Capture the cell that displays the provided text and extract its (X, Y) central coordinate. 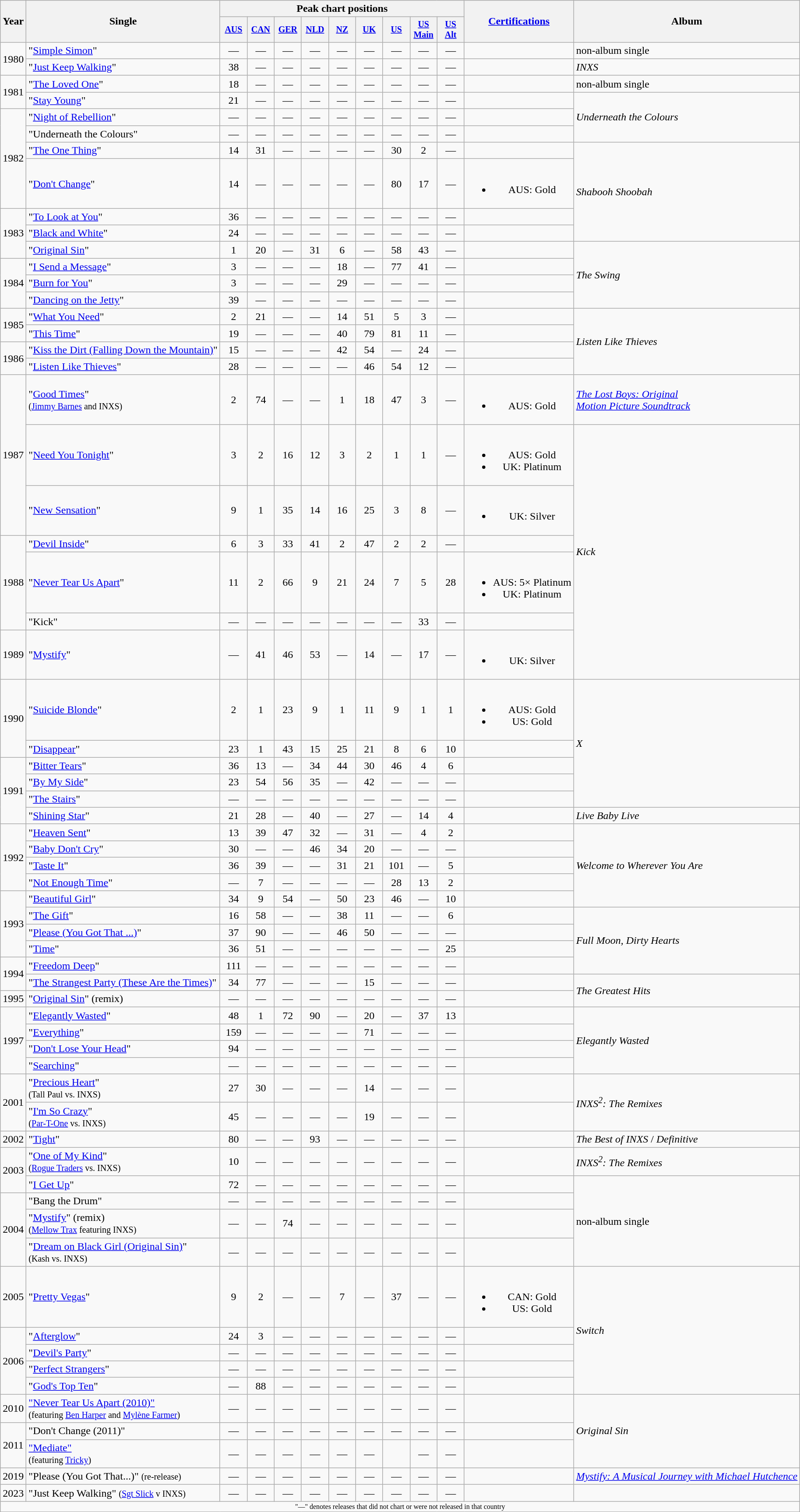
Full Moon, Dirty Hearts (687, 941)
2003 (13, 1170)
"Freedom Deep" (123, 966)
Kick (687, 552)
"Everything" (123, 1032)
Original Sin (687, 1431)
"Not Enough Time" (123, 882)
NZ (342, 30)
1987 (13, 455)
1988 (13, 583)
2004 (13, 1229)
"God's Top Ten" (123, 1386)
CAN (261, 30)
"Don't Lose Your Head" (123, 1049)
"What You Need" (123, 316)
Certifications (519, 21)
"Tight" (123, 1139)
Peak chart positions (342, 9)
Elegantly Wasted (687, 1041)
2010 (13, 1409)
1993 (13, 924)
AUS (233, 30)
"Taste It" (123, 865)
"To Look at You" (123, 217)
"Heaven Sent" (123, 832)
"One of My Kind"(Rogue Traders vs. INXS) (123, 1162)
93 (315, 1139)
"Never Tear Us Apart" (123, 583)
"The Strangest Party (These Are the Times)" (123, 982)
1990 (13, 718)
2011 (13, 1445)
"Elegantly Wasted" (123, 1016)
"Bang the Drum" (123, 1201)
"Please (You Got That...)" (re-release) (123, 1476)
"Black and White" (123, 233)
2002 (13, 1139)
159 (233, 1032)
US Main (423, 30)
AUS: 5× PlatinumUK: Platinum (519, 583)
"New Sensation" (123, 510)
"Stay Young" (123, 100)
The Lost Boys: Original Motion Picture Soundtrack (687, 399)
The Best of INXS / Definitive (687, 1139)
"—" denotes releases that did not chart or were not released in that country (400, 1506)
US (396, 30)
1992 (13, 857)
"Kick" (123, 622)
2019 (13, 1476)
"Don't Change" (123, 184)
"Searching" (123, 1065)
AUS: GoldUS: Gold (519, 710)
"Mediate"(featuring Tricky) (123, 1453)
"Dream on Black Girl (Original Sin)"(Kash vs. INXS) (123, 1252)
53 (315, 655)
66 (288, 583)
"The Loved One" (123, 84)
"I'm So Crazy"(Par-T-One vs. INXS) (123, 1116)
2001 (13, 1102)
"Original Sin" (remix) (123, 999)
56 (288, 782)
"Don't Change (2011)" (123, 1431)
44 (342, 766)
Listen Like Thieves (687, 341)
The Swing (687, 275)
1991 (13, 791)
79 (369, 333)
1986 (13, 358)
"Original Sin" (123, 250)
INXS (687, 67)
"Time" (123, 949)
2006 (13, 1361)
"Devil Inside" (123, 544)
"Suicide Blonde" (123, 710)
1980 (13, 59)
"Bitter Tears" (123, 766)
Mystify: A Musical Journey with Michael Hutchence (687, 1476)
"Listen Like Thieves" (123, 366)
1984 (13, 283)
1989 (13, 655)
"I Get Up" (123, 1184)
2005 (13, 1297)
"Dancing on the Jetty" (123, 300)
"Underneath the Colours" (123, 134)
Single (123, 21)
"Please (You Got That ...)" (123, 932)
"Precious Heart"(Tall Paul vs. INXS) (123, 1088)
"Pretty Vegas" (123, 1297)
US Alt (451, 30)
"Beautiful Girl" (123, 899)
1982 (13, 158)
"Burn for You" (123, 283)
88 (261, 1386)
"By My Side" (123, 782)
"Baby Don't Cry" (123, 849)
"Shining Star" (123, 816)
"Just Keep Walking" (Sgt Slick v INXS) (123, 1493)
"I Send a Message" (123, 267)
Year (13, 21)
2023 (13, 1493)
1995 (13, 999)
"Devil's Party" (123, 1353)
71 (369, 1032)
NLD (315, 30)
1983 (13, 233)
"Simple Simon" (123, 50)
"Perfect Strangers" (123, 1369)
"Kiss the Dirt (Falling Down the Mountain)" (123, 350)
CAN: GoldUS: Gold (519, 1297)
"Just Keep Walking" (123, 67)
"The One Thing" (123, 151)
X (687, 743)
"Need You Tonight" (123, 455)
Welcome to Wherever You Are (687, 865)
111 (233, 966)
"Mystify" (remix)(Mellow Trax featuring INXS) (123, 1224)
81 (396, 333)
29 (342, 283)
"This Time" (123, 333)
"Never Tear Us Apart (2010)"(featuring Ben Harper and Mylène Farmer) (123, 1409)
"Good Times"(Jimmy Barnes and INXS) (123, 399)
Switch (687, 1330)
Underneath the Colours (687, 117)
"The Gift" (123, 916)
48 (233, 1016)
The Greatest Hits (687, 991)
GER (288, 30)
32 (315, 832)
1994 (13, 974)
Album (687, 21)
"Mystify" (123, 655)
94 (233, 1049)
"The Stairs" (123, 799)
"Night of Rebellion" (123, 117)
1985 (13, 325)
"Afterglow" (123, 1336)
AUS: GoldUK: Platinum (519, 455)
"Disappear" (123, 749)
45 (233, 1116)
101 (396, 865)
Shabooh Shoobah (687, 192)
UK (369, 30)
Live Baby Live (687, 816)
1997 (13, 1041)
1981 (13, 92)
